Search for the cell housing the specified text and yield its (X, Y) center coordinate. 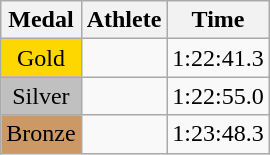
Silver (41, 96)
Bronze (41, 134)
Athlete (124, 20)
Gold (41, 58)
Medal (41, 20)
1:22:55.0 (218, 96)
1:22:41.3 (218, 58)
1:23:48.3 (218, 134)
Time (218, 20)
